For the text-containing cell, return its midpoint in (X, Y) coordinate format. 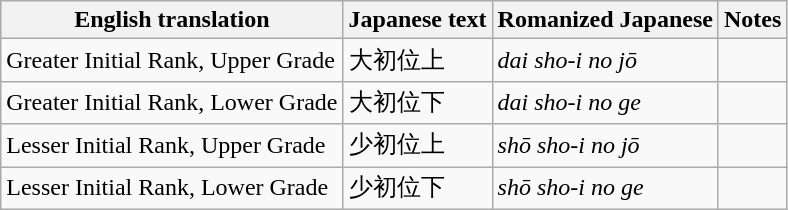
shō sho-i no jō (605, 146)
Lesser Initial Rank, Upper Grade (172, 146)
Notes (752, 20)
shō sho-i no ge (605, 188)
English translation (172, 20)
大初位上 (418, 60)
dai sho-i no ge (605, 102)
Greater Initial Rank, Lower Grade (172, 102)
Romanized Japanese (605, 20)
少初位上 (418, 146)
Lesser Initial Rank, Lower Grade (172, 188)
少初位下 (418, 188)
Greater Initial Rank, Upper Grade (172, 60)
Japanese text (418, 20)
大初位下 (418, 102)
dai sho-i no jō (605, 60)
